Provide the (X, Y) coordinate of the cell's center where the given text is located.  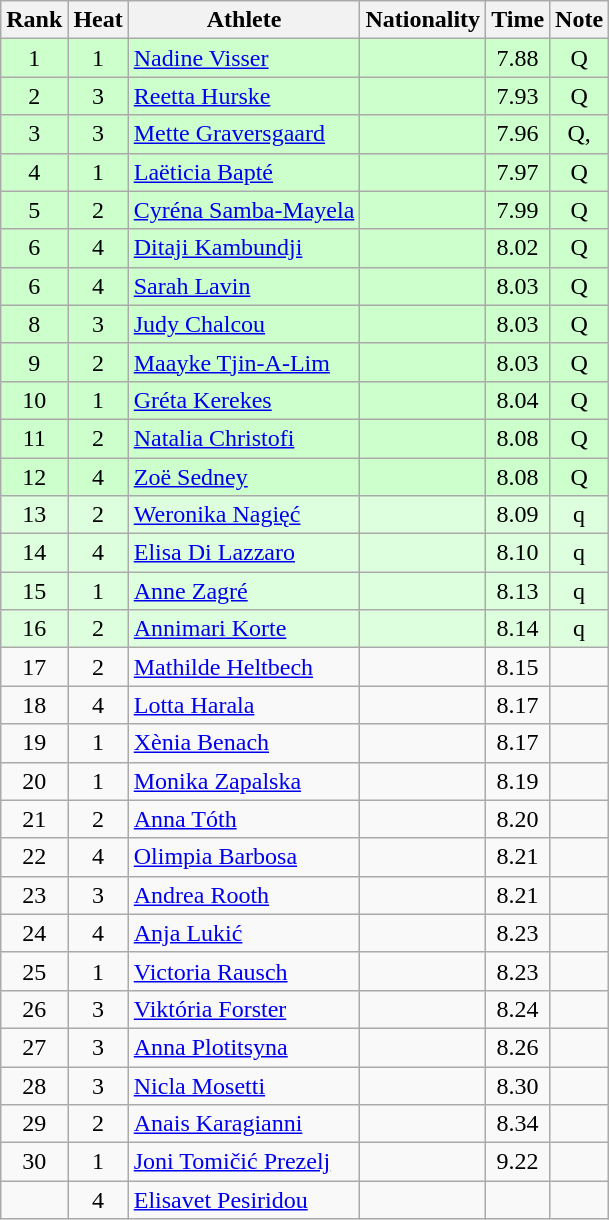
Andrea Rooth (244, 895)
Laëticia Bapté (244, 172)
8.02 (518, 248)
9 (34, 362)
15 (34, 591)
8.04 (518, 400)
8.26 (518, 1047)
26 (34, 1009)
Gréta Kerekes (244, 400)
10 (34, 400)
Mathilde Heltbech (244, 667)
Sarah Lavin (244, 286)
Judy Chalcou (244, 324)
5 (34, 210)
12 (34, 477)
14 (34, 553)
Mette Graversgaard (244, 134)
Q, (580, 134)
Maayke Tjin-A-Lim (244, 362)
Note (580, 20)
24 (34, 933)
Reetta Hurske (244, 96)
Zoë Sedney (244, 477)
Anne Zagré (244, 591)
7.97 (518, 172)
Annimari Korte (244, 629)
25 (34, 971)
23 (34, 895)
Heat (98, 20)
21 (34, 819)
9.22 (518, 1162)
Time (518, 20)
13 (34, 515)
8.30 (518, 1085)
8 (34, 324)
Anja Lukić (244, 933)
Joni Tomičić Prezelj (244, 1162)
8.34 (518, 1124)
Lotta Harala (244, 705)
8.24 (518, 1009)
19 (34, 743)
16 (34, 629)
Rank (34, 20)
Nicla Mosetti (244, 1085)
7.99 (518, 210)
29 (34, 1124)
20 (34, 781)
Nadine Visser (244, 58)
Ditaji Kambundji (244, 248)
7.88 (518, 58)
8.14 (518, 629)
30 (34, 1162)
Xènia Benach (244, 743)
Monika Zapalska (244, 781)
8.13 (518, 591)
8.09 (518, 515)
28 (34, 1085)
8.15 (518, 667)
18 (34, 705)
Athlete (244, 20)
Elisa Di Lazzaro (244, 553)
Natalia Christofi (244, 438)
Anna Tóth (244, 819)
17 (34, 667)
7.96 (518, 134)
Viktória Forster (244, 1009)
Cyréna Samba-Mayela (244, 210)
8.20 (518, 819)
Weronika Nagięć (244, 515)
Anais Karagianni (244, 1124)
Nationality (423, 20)
22 (34, 857)
8.10 (518, 553)
11 (34, 438)
8.19 (518, 781)
Victoria Rausch (244, 971)
Anna Plotitsyna (244, 1047)
7.93 (518, 96)
Olimpia Barbosa (244, 857)
Elisavet Pesiridou (244, 1200)
27 (34, 1047)
